Locate the cell with the specified text and output its [X, Y] center coordinate. 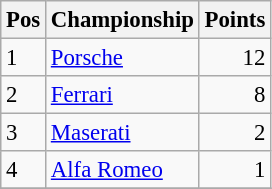
12 [234, 58]
3 [24, 133]
Pos [24, 20]
8 [234, 95]
Porsche [123, 58]
Points [234, 20]
Ferrari [123, 95]
4 [24, 170]
Alfa Romeo [123, 170]
Maserati [123, 133]
Championship [123, 20]
